From the cell containing the given text, extract its center point as [x, y] coordinate. 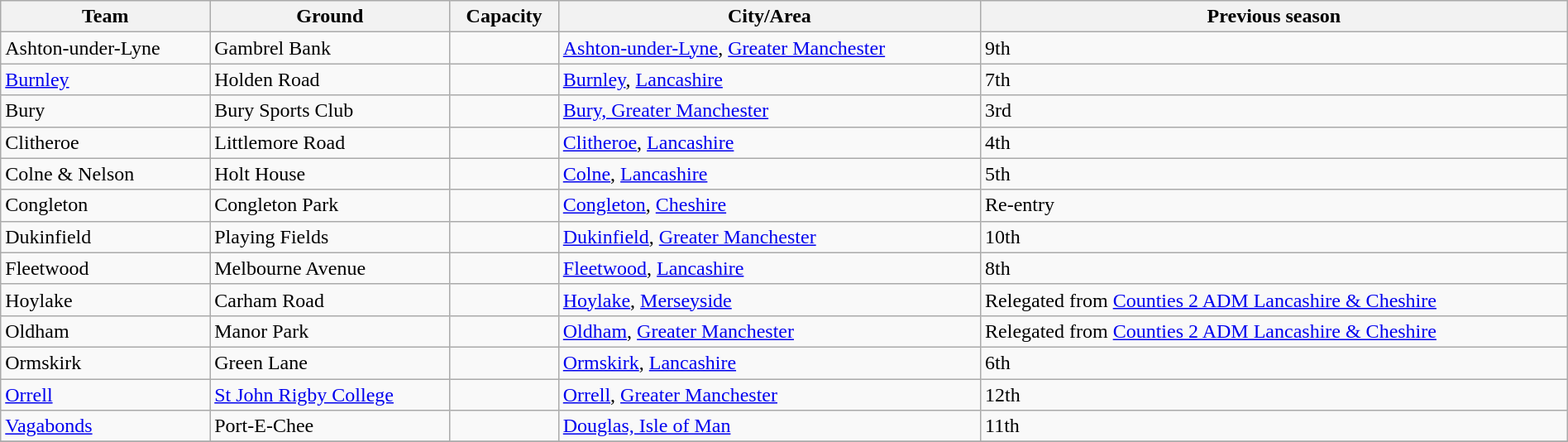
Ormskirk [106, 363]
Oldham [106, 331]
Holden Road [330, 79]
Orrell, Greater Manchester [769, 395]
Colne, Lancashire [769, 174]
Holt House [330, 174]
4th [1274, 142]
Ashton-under-Lyne, Greater Manchester [769, 48]
Hoylake [106, 300]
Colne & Nelson [106, 174]
Clitheroe, Lancashire [769, 142]
12th [1274, 395]
10th [1274, 237]
Carham Road [330, 300]
Ashton-under-Lyne [106, 48]
Dukinfield [106, 237]
11th [1274, 426]
8th [1274, 268]
Oldham, Greater Manchester [769, 331]
6th [1274, 363]
Ground [330, 17]
Dukinfield, Greater Manchester [769, 237]
Team [106, 17]
Capacity [504, 17]
Previous season [1274, 17]
St John Rigby College [330, 395]
Orrell [106, 395]
Ormskirk, Lancashire [769, 363]
Melbourne Avenue [330, 268]
Clitheroe [106, 142]
9th [1274, 48]
Bury, Greater Manchester [769, 111]
Re-entry [1274, 205]
Douglas, Isle of Man [769, 426]
Gambrel Bank [330, 48]
Port-E-Chee [330, 426]
7th [1274, 79]
Hoylake, Merseyside [769, 300]
Congleton [106, 205]
Fleetwood, Lancashire [769, 268]
City/Area [769, 17]
Fleetwood [106, 268]
Bury Sports Club [330, 111]
Littlemore Road [330, 142]
Congleton, Cheshire [769, 205]
5th [1274, 174]
Burnley [106, 79]
Green Lane [330, 363]
Manor Park [330, 331]
Vagabonds [106, 426]
3rd [1274, 111]
Bury [106, 111]
Playing Fields [330, 237]
Congleton Park [330, 205]
Burnley, Lancashire [769, 79]
